Locate the cell with the specified text and output its (X, Y) center coordinate. 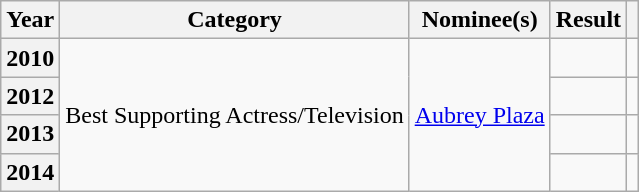
2012 (30, 96)
Year (30, 20)
2013 (30, 134)
Category (234, 20)
2014 (30, 172)
Nominee(s) (480, 20)
2010 (30, 58)
Aubrey Plaza (480, 115)
Result (588, 20)
Best Supporting Actress/Television (234, 115)
